Find where the given text appears and provide that cell's center as (x, y) coordinate. 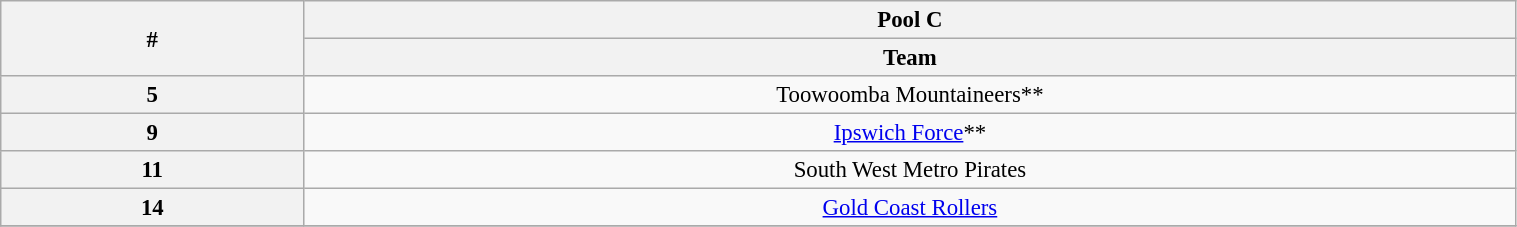
# (152, 38)
14 (152, 208)
Toowoomba Mountaineers** (910, 95)
Ipswich Force** (910, 133)
Gold Coast Rollers (910, 208)
Pool C (910, 20)
South West Metro Pirates (910, 170)
11 (152, 170)
Team (910, 58)
5 (152, 95)
9 (152, 133)
